From the cell containing the given text, extract its center point as (X, Y) coordinate. 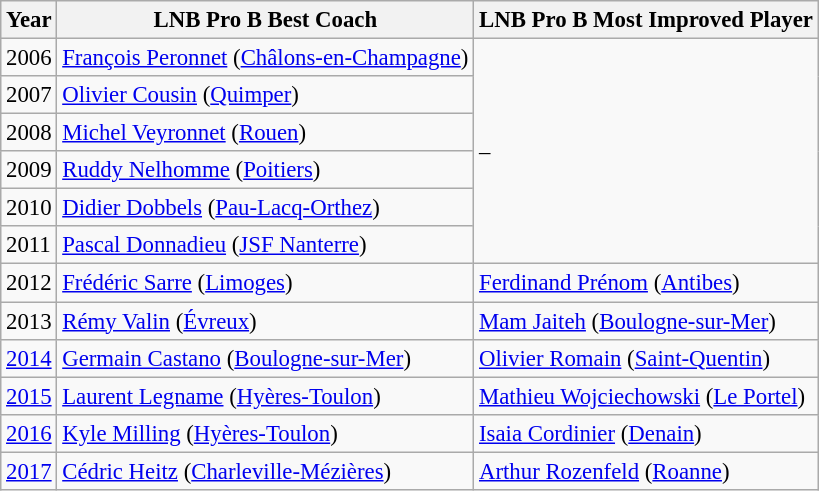
2012 (29, 283)
Michel Veyronnet (Rouen) (266, 133)
Ferdinand Prénom (Antibes) (646, 283)
Mam Jaiteh (Boulogne-sur-Mer) (646, 321)
2013 (29, 321)
2006 (29, 58)
2010 (29, 208)
Olivier Romain (Saint-Quentin) (646, 358)
2008 (29, 133)
2007 (29, 95)
Arthur Rozenfeld (Roanne) (646, 471)
Olivier Cousin (Quimper) (266, 95)
Didier Dobbels (Pau-Lacq-Orthez) (266, 208)
2017 (29, 471)
Isaia Cordinier (Denain) (646, 433)
Pascal Donnadieu (JSF Nanterre) (266, 245)
2014 (29, 358)
François Peronnet (Châlons-en-Champagne) (266, 58)
Year (29, 20)
Frédéric Sarre (Limoges) (266, 283)
LNB Pro B Most Improved Player (646, 20)
– (646, 152)
Germain Castano (Boulogne-sur-Mer) (266, 358)
Laurent Legname (Hyères-Toulon) (266, 396)
Kyle Milling (Hyères-Toulon) (266, 433)
2015 (29, 396)
2009 (29, 170)
Mathieu Wojciechowski (Le Portel) (646, 396)
Ruddy Nelhomme (Poitiers) (266, 170)
Cédric Heitz (Charleville-Mézières) (266, 471)
LNB Pro B Best Coach (266, 20)
2016 (29, 433)
Rémy Valin (Évreux) (266, 321)
2011 (29, 245)
